Provide the (x, y) coordinate of the cell's center where the given text is located.  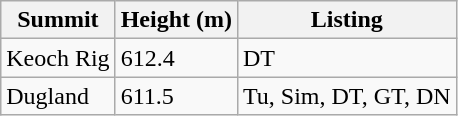
612.4 (176, 58)
Summit (58, 20)
Listing (346, 20)
611.5 (176, 96)
Keoch Rig (58, 58)
Tu, Sim, DT, GT, DN (346, 96)
Height (m) (176, 20)
Dugland (58, 96)
DT (346, 58)
